Detect which cell encompasses the target text, then output its [X, Y] center coordinate. 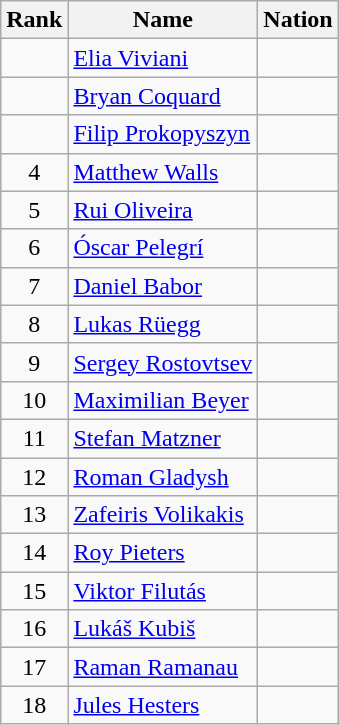
Roman Gladysh [163, 477]
Nation [298, 20]
7 [34, 286]
12 [34, 477]
8 [34, 324]
Óscar Pelegrí [163, 248]
14 [34, 553]
Bryan Coquard [163, 96]
Rank [34, 20]
Filip Prokopyszyn [163, 134]
Sergey Rostovtsev [163, 362]
Roy Pieters [163, 553]
Daniel Babor [163, 286]
Lukáš Kubiš [163, 629]
Viktor Filutás [163, 591]
Elia Viviani [163, 58]
Lukas Rüegg [163, 324]
10 [34, 400]
Rui Oliveira [163, 210]
Raman Ramanau [163, 667]
6 [34, 248]
Name [163, 20]
13 [34, 515]
Maximilian Beyer [163, 400]
Zafeiris Volikakis [163, 515]
11 [34, 438]
Matthew Walls [163, 172]
18 [34, 705]
9 [34, 362]
Stefan Matzner [163, 438]
16 [34, 629]
15 [34, 591]
Jules Hesters [163, 705]
5 [34, 210]
4 [34, 172]
17 [34, 667]
